From the cell containing the given text, extract its center point as [x, y] coordinate. 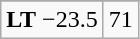
LT −23.5 [52, 20]
71 [120, 20]
